Find where the given text appears and provide that cell's center as (x, y) coordinate. 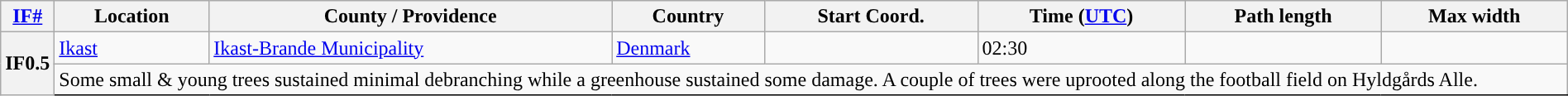
Time (UTC) (1082, 17)
Max width (1474, 17)
Start Coord. (871, 17)
02:30 (1082, 48)
Denmark (688, 48)
IF0.5 (28, 64)
IF# (28, 17)
Country (688, 17)
Path length (1284, 17)
Ikast-Brande Municipality (410, 48)
Location (132, 17)
Ikast (132, 48)
County / Providence (410, 17)
